Determine the (x, y) coordinate at the center of the cell enclosing the given text.  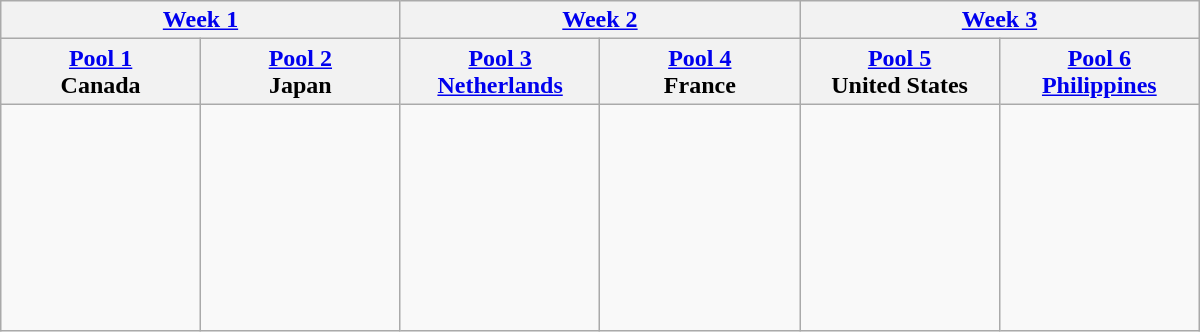
Pool 6Philippines (1099, 72)
Pool 5United States (900, 72)
Week 3 (1000, 20)
Week 2 (600, 20)
Pool 1Canada (101, 72)
Pool 4France (700, 72)
Week 1 (200, 20)
Pool 2Japan (300, 72)
Pool 3Netherlands (500, 72)
